Scan for the cell matching the given text and deliver its (x, y) coordinate at center. 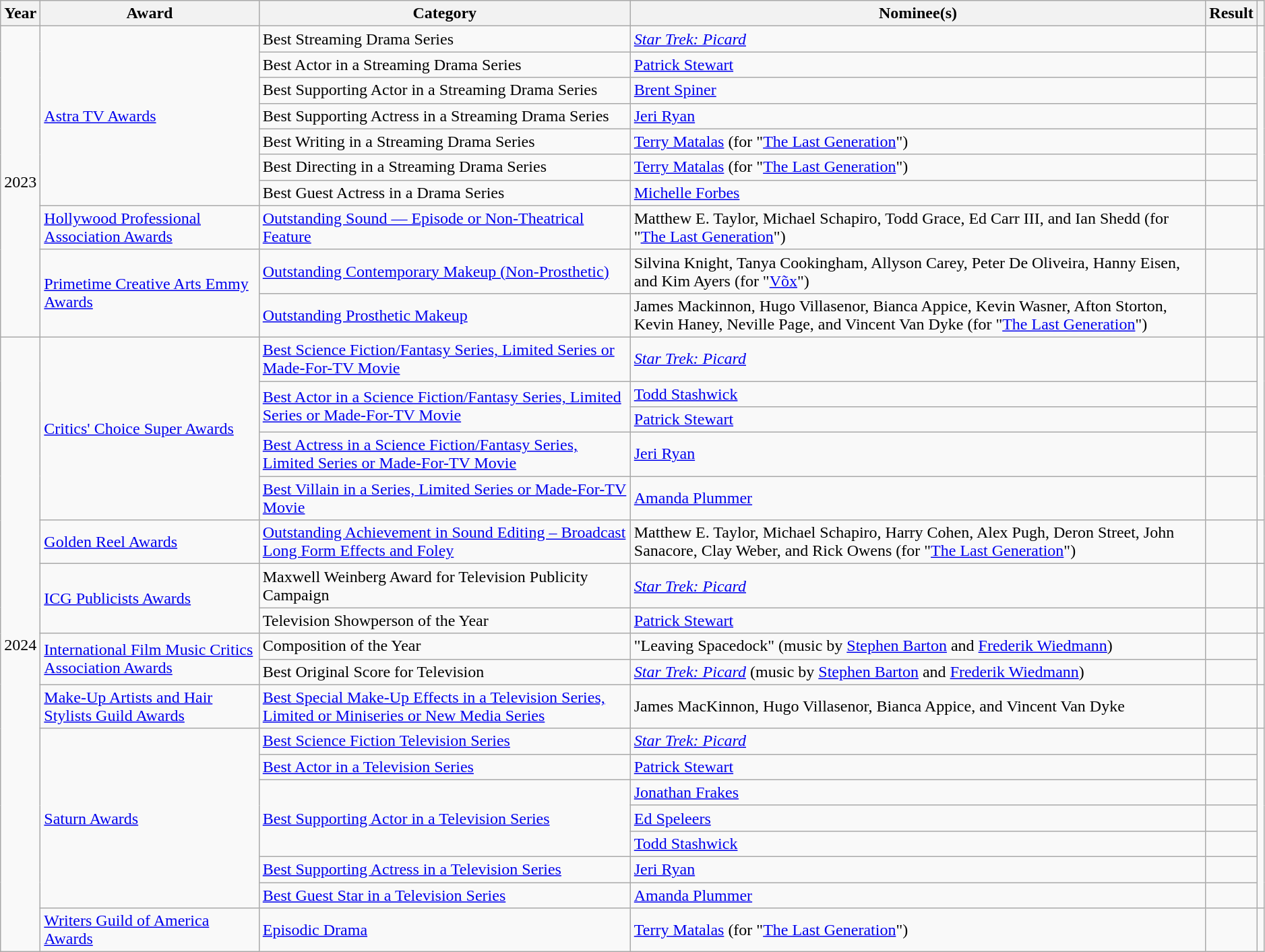
Silvina Knight, Tanya Cookingham, Allyson Carey, Peter De Oliveira, Hanny Eisen, and Kim Ayers (for "Võx") (918, 271)
Best Writing in a Streaming Drama Series (445, 141)
Best Actress in a Science Fiction/Fantasy Series, Limited Series or Made-For-TV Movie (445, 454)
Golden Reel Awards (150, 542)
Best Directing in a Streaming Drama Series (445, 167)
"Leaving Spacedock" (music by Stephen Barton and Frederik Wiedmann) (918, 646)
Matthew E. Taylor, Michael Schapiro, Todd Grace, Ed Carr III, and Ian Shedd (for "The Last Generation") (918, 228)
Best Streaming Drama Series (445, 39)
Best Actor in a Streaming Drama Series (445, 65)
Best Special Make-Up Effects in a Television Series, Limited or Miniseries or New Media Series (445, 706)
Brent Spiner (918, 90)
Best Supporting Actress in a Television Series (445, 869)
Episodic Drama (445, 930)
Outstanding Achievement in Sound Editing – Broadcast Long Form Effects and Foley (445, 542)
Best Supporting Actress in a Streaming Drama Series (445, 116)
Best Actor in a Science Fiction/Fantasy Series, Limited Series or Made-For-TV Movie (445, 407)
Best Villain in a Series, Limited Series or Made-For-TV Movie (445, 499)
Best Supporting Actor in a Television Series (445, 818)
Hollywood Professional Association Awards (150, 228)
James MacKinnon, Hugo Villasenor, Bianca Appice, and Vincent Van Dyke (918, 706)
Year (20, 13)
Critics' Choice Super Awards (150, 429)
Outstanding Sound — Episode or Non-Theatrical Feature (445, 228)
Best Science Fiction Television Series (445, 741)
Best Science Fiction/Fantasy Series, Limited Series or Made-For-TV Movie (445, 358)
Matthew E. Taylor, Michael Schapiro, Harry Cohen, Alex Pugh, Deron Street, John Sanacore, Clay Weber, and Rick Owens (for "The Last Generation") (918, 542)
Nominee(s) (918, 13)
Best Supporting Actor in a Streaming Drama Series (445, 90)
Result (1231, 13)
Outstanding Contemporary Makeup (Non-Prosthetic) (445, 271)
2024 (20, 644)
2023 (20, 182)
Best Actor in a Television Series (445, 767)
Ed Speleers (918, 818)
Writers Guild of America Awards (150, 930)
Michelle Forbes (918, 193)
Primetime Creative Arts Emmy Awards (150, 293)
Television Showperson of the Year (445, 621)
Astra TV Awards (150, 116)
Make-Up Artists and Hair Stylists Guild Awards (150, 706)
Best Original Score for Television (445, 672)
ICG Publicists Awards (150, 598)
Award (150, 13)
Outstanding Prosthetic Makeup (445, 315)
Best Guest Actress in a Drama Series (445, 193)
Maxwell Weinberg Award for Television Publicity Campaign (445, 586)
Star Trek: Picard (music by Stephen Barton and Frederik Wiedmann) (918, 672)
Composition of the Year (445, 646)
Category (445, 13)
Jonathan Frakes (918, 792)
International Film Music Critics Association Awards (150, 659)
Best Guest Star in a Television Series (445, 895)
Saturn Awards (150, 818)
